Determine the [X, Y] coordinate at the center of the cell enclosing the given text.  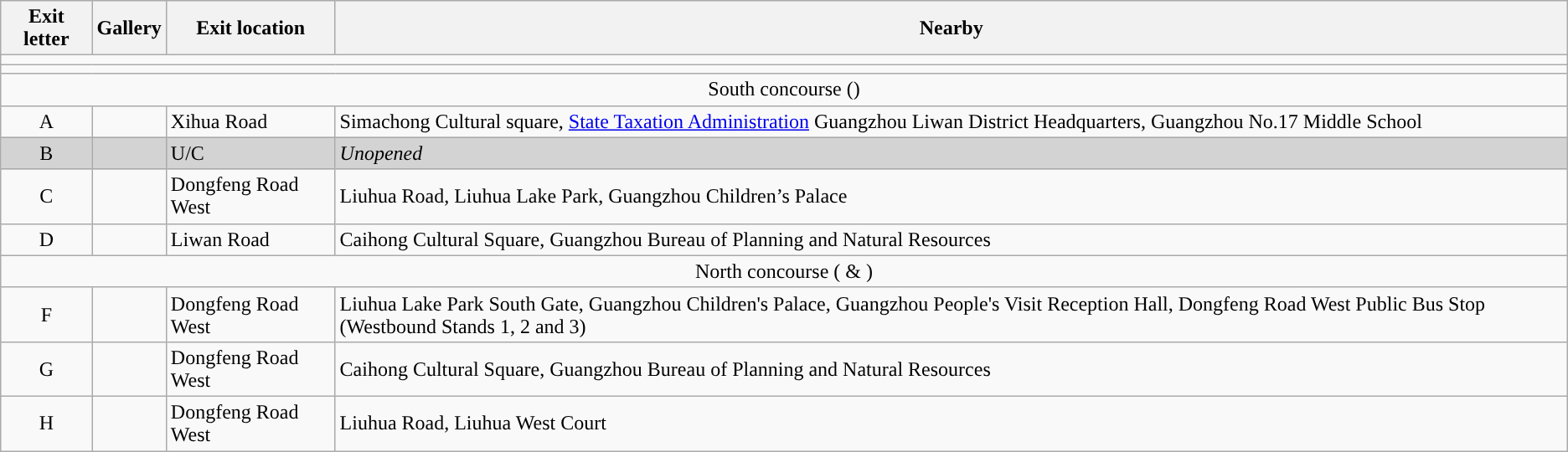
A [47, 121]
Liuhua Road, Liuhua Lake Park, Guangzhou Children’s Palace [952, 196]
Exit letter [47, 28]
Xihua Road [250, 121]
F [47, 315]
C [47, 196]
Liuhua Road, Liuhua West Court [952, 424]
Unopened [952, 153]
Simachong Cultural square, State Taxation Administration Guangzhou Liwan District Headquarters, Guangzhou No.17 Middle School [952, 121]
South concourse () [784, 90]
G [47, 368]
Exit location [250, 28]
H [47, 424]
D [47, 239]
B [47, 153]
U/C [250, 153]
North concourse ( & ) [784, 271]
Liwan Road [250, 239]
Nearby [952, 28]
Gallery [129, 28]
